Provide the (x, y) coordinate of the cell's center where the given text is located.  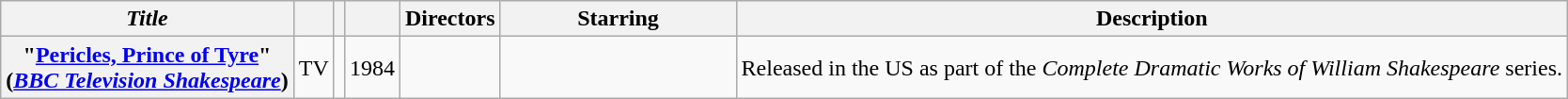
1984 (372, 68)
Released in the US as part of the Complete Dramatic Works of William Shakespeare series. (1152, 68)
TV (314, 68)
Starring (619, 19)
Description (1152, 19)
"Pericles, Prince of Tyre"(BBC Television Shakespeare) (148, 68)
Directors (449, 19)
Title (148, 19)
